Identify which cell holds the provided text, then report its [X, Y] central coordinate. 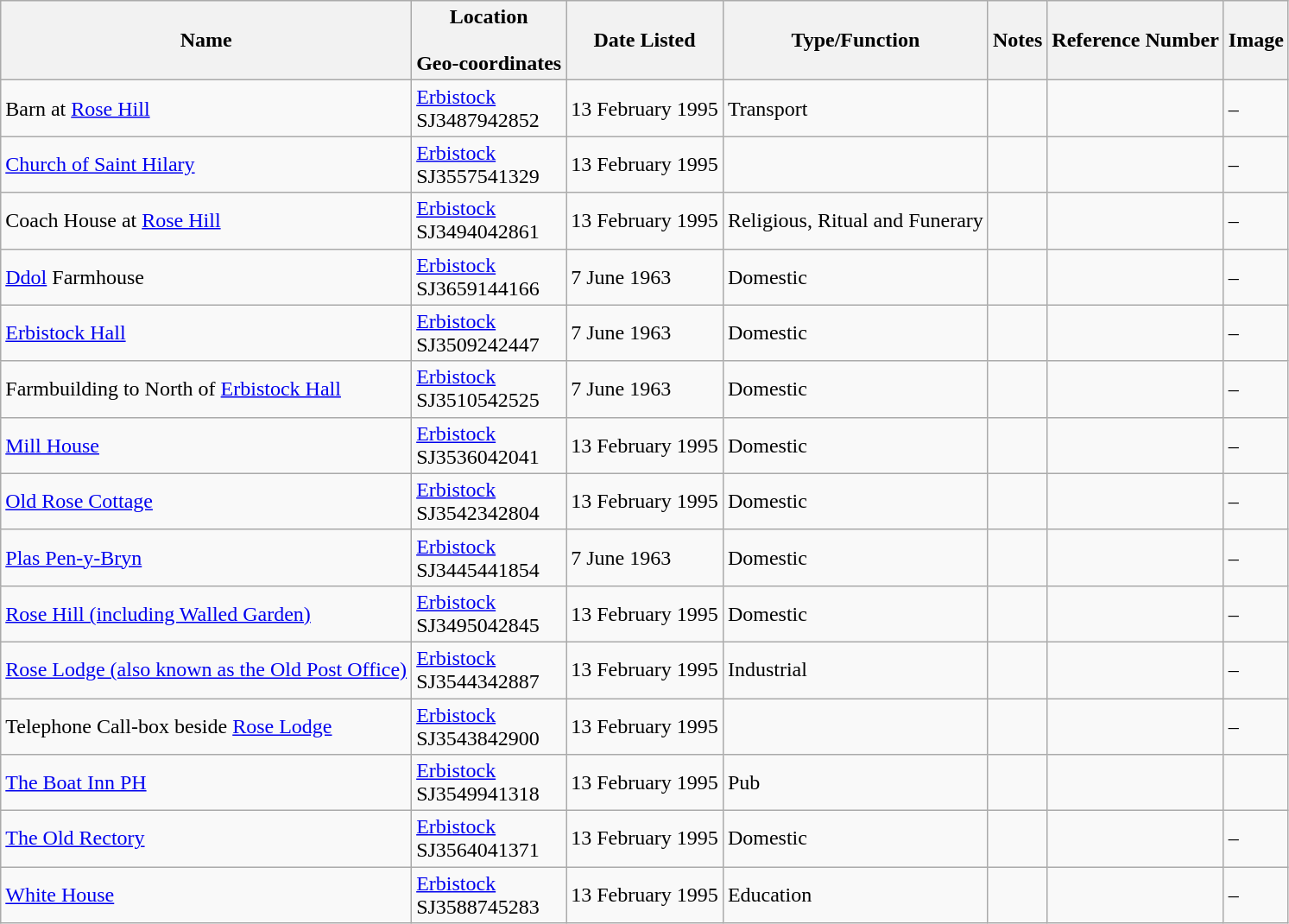
Date Listed [645, 41]
ErbistockSJ3487942852 [489, 109]
Ddol Farmhouse [206, 276]
Reference Number [1136, 41]
Name [206, 41]
Barn at Rose Hill [206, 109]
LocationGeo-coordinates [489, 41]
Church of Saint Hilary [206, 164]
Religious, Ritual and Funerary [855, 221]
ErbistockSJ3509242447 [489, 333]
ErbistockSJ3445441854 [489, 558]
Notes [1017, 41]
Industrial [855, 670]
Telephone Call-box beside Rose Lodge [206, 725]
ErbistockSJ3659144166 [489, 276]
Type/Function [855, 41]
Transport [855, 109]
The Old Rectory [206, 839]
Education [855, 895]
Coach House at Rose Hill [206, 221]
ErbistockSJ3543842900 [489, 725]
ErbistockSJ3588745283 [489, 895]
ErbistockSJ3494042861 [489, 221]
Rose Lodge (also known as the Old Post Office) [206, 670]
ErbistockSJ3544342887 [489, 670]
ErbistockSJ3564041371 [489, 839]
The Boat Inn PH [206, 782]
ErbistockSJ3536042041 [489, 446]
Image [1255, 41]
ErbistockSJ3495042845 [489, 613]
Rose Hill (including Walled Garden) [206, 613]
ErbistockSJ3510542525 [489, 389]
Plas Pen-y-Bryn [206, 558]
Pub [855, 782]
Mill House [206, 446]
White House [206, 895]
Farmbuilding to North of Erbistock Hall [206, 389]
Erbistock Hall [206, 333]
ErbistockSJ3557541329 [489, 164]
Old Rose Cottage [206, 501]
ErbistockSJ3549941318 [489, 782]
ErbistockSJ3542342804 [489, 501]
